Detect which cell encompasses the target text, then output its [X, Y] center coordinate. 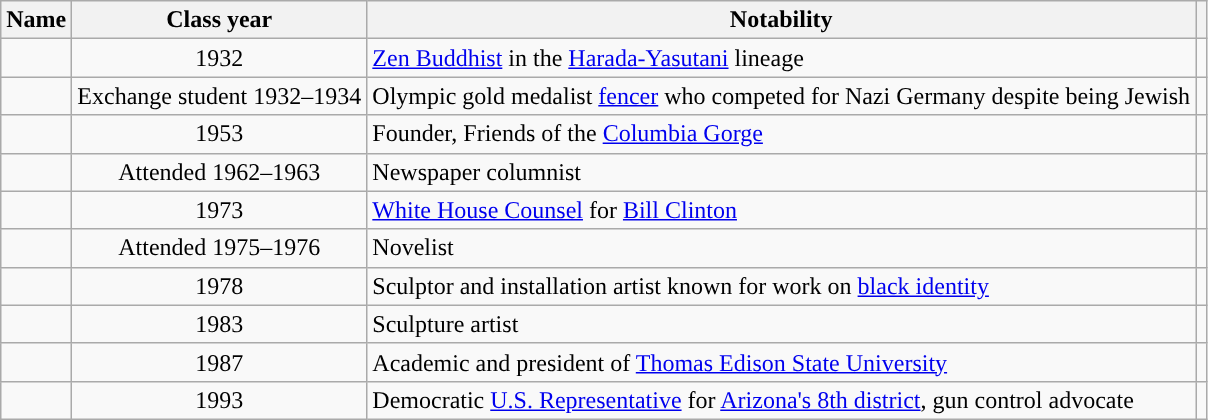
Zen Buddhist in the Harada-Yasutani lineage [782, 58]
Attended 1962–1963 [220, 172]
1932 [220, 58]
Sculptor and installation artist known for work on black identity [782, 286]
Newspaper columnist [782, 172]
1993 [220, 400]
Notability [782, 20]
Name [36, 20]
Olympic gold medalist fencer who competed for Nazi Germany despite being Jewish [782, 96]
1973 [220, 210]
Novelist [782, 248]
Attended 1975–1976 [220, 248]
1983 [220, 324]
Founder, Friends of the Columbia Gorge [782, 134]
White House Counsel for Bill Clinton [782, 210]
Academic and president of Thomas Edison State University [782, 362]
1978 [220, 286]
1987 [220, 362]
Democratic U.S. Representative for Arizona's 8th district, gun control advocate [782, 400]
Class year [220, 20]
Exchange student 1932–1934 [220, 96]
Sculpture artist [782, 324]
1953 [220, 134]
